Search for the cell housing the specified text and yield its [X, Y] center coordinate. 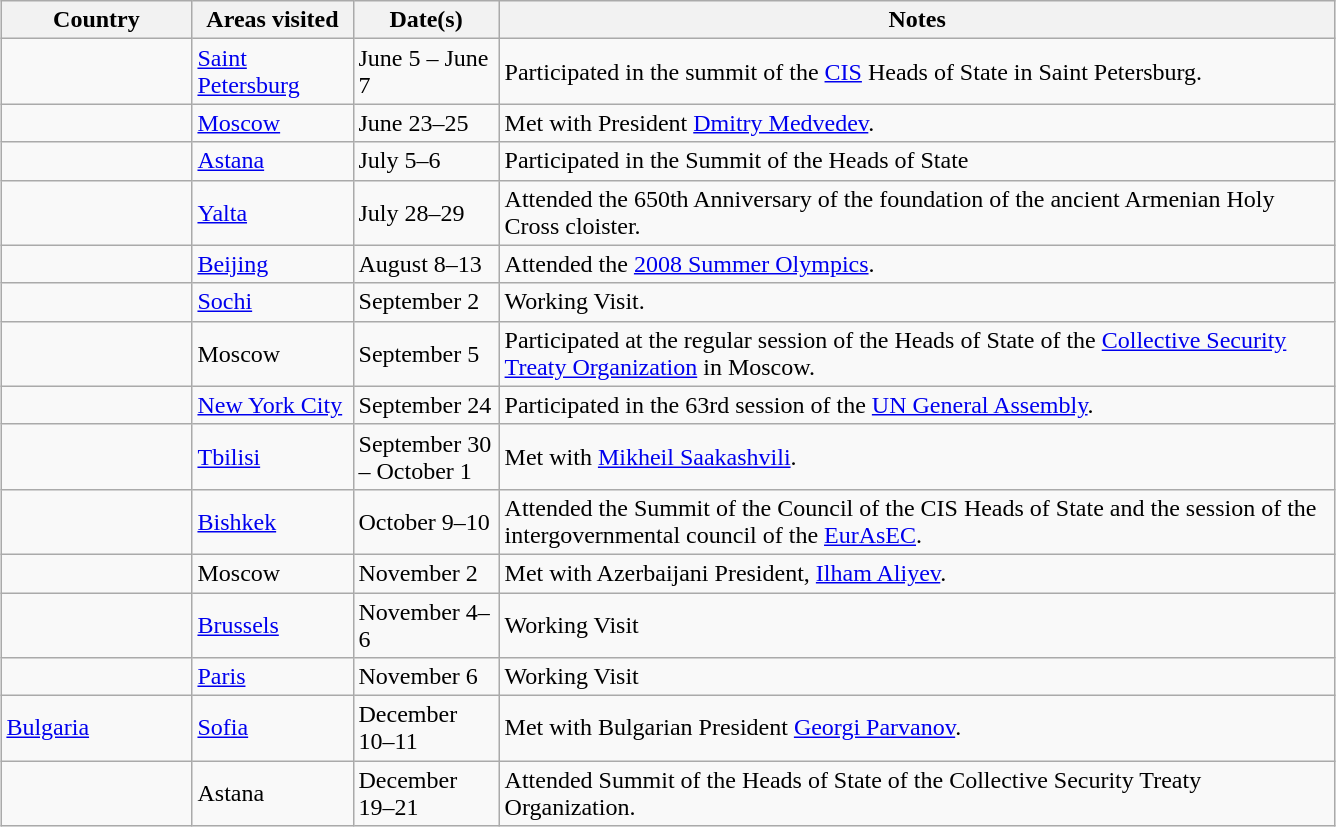
Sochi [272, 302]
Participated in the Summit of the Heads of State [917, 161]
August 8–13 [426, 264]
New York City [272, 405]
Bishkek [272, 522]
Tbilisi [272, 456]
Paris [272, 677]
September 2 [426, 302]
Brussels [272, 624]
Beijing [272, 264]
Met with Azerbaijani President, Ilham Aliyev. [917, 573]
November 4–6 [426, 624]
June 5 – June 7 [426, 72]
Areas visited [272, 20]
Met with Bulgarian President Georgi Parvanov. [917, 728]
Attended Summit of the Heads of State of the Collective Security Treaty Organization. [917, 794]
Working Visit. [917, 302]
Sofia [272, 728]
July 28–29 [426, 212]
December 19–21 [426, 794]
July 5–6 [426, 161]
Met with President Dmitry Medvedev. [917, 123]
Attended the 650th Anniversary of the foundation of the ancient Armenian Holy Cross cloister. [917, 212]
September 30 – October 1 [426, 456]
Participated in the 63rd session of the UN General Assembly. [917, 405]
September 5 [426, 354]
September 24 [426, 405]
Date(s) [426, 20]
Attended the 2008 Summer Olympics. [917, 264]
November 2 [426, 573]
Met with Mikheil Saakashvili. [917, 456]
Yalta [272, 212]
Participated at the regular session of the Heads of State of the Collective Security Treaty Organization in Moscow. [917, 354]
Notes [917, 20]
December 10–11 [426, 728]
Country [96, 20]
November 6 [426, 677]
Bulgaria [96, 728]
Saint Petersburg [272, 72]
Participated in the summit of the CIS Heads of State in Saint Petersburg. [917, 72]
Attended the Summit of the Council of the CIS Heads of State and the session of the intergovernmental council of the EurAsEC. [917, 522]
October 9–10 [426, 522]
June 23–25 [426, 123]
